Return the (X, Y) coordinate for the center point of the cell that contains the specified text.  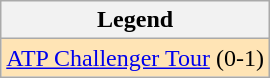
ATP Challenger Tour (0-1) (136, 58)
Legend (136, 20)
